Locate the cell with the specified text and output its (X, Y) center coordinate. 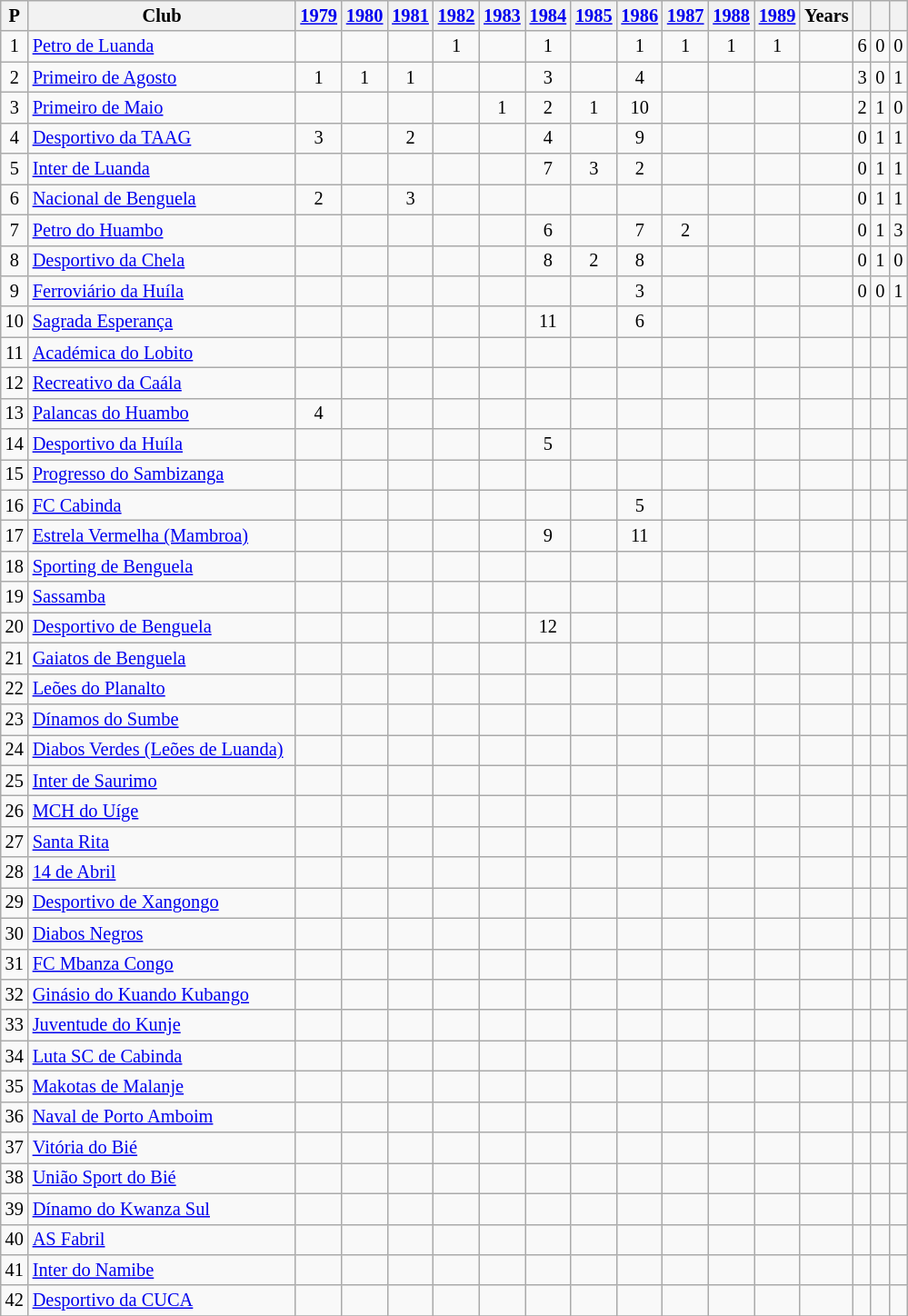
1987 (685, 15)
13 (15, 414)
1989 (777, 15)
39 (15, 1209)
27 (15, 842)
21 (15, 658)
Years (826, 15)
Desportivo da Huíla (162, 444)
22 (15, 689)
Santa Rita (162, 842)
Club (162, 15)
30 (15, 933)
15 (15, 474)
Desportivo da CUCA (162, 1301)
36 (15, 1117)
Sagrada Esperança (162, 322)
42 (15, 1301)
AS Fabril (162, 1240)
26 (15, 811)
Desportivo da TAAG (162, 138)
Vitória do Bié (162, 1148)
Makotas de Malanje (162, 1086)
17 (15, 535)
FC Cabinda (162, 505)
FC Mbanza Congo (162, 964)
Juventude do Kunje (162, 1025)
14 (15, 444)
1985 (594, 15)
Luta SC de Cabinda (162, 1056)
Inter de Saurimo (162, 781)
28 (15, 872)
Estrela Vermelha (Mambroa) (162, 535)
23 (15, 719)
Palancas do Huambo (162, 414)
29 (15, 902)
16 (15, 505)
Inter de Luanda (162, 169)
União Sport do Bié (162, 1178)
Desportivo de Xangongo (162, 902)
24 (15, 750)
Ferroviário da Huíla (162, 291)
Inter do Namibe (162, 1270)
34 (15, 1056)
14 de Abril (162, 872)
Petro do Huambo (162, 230)
Progresso do Sambizanga (162, 474)
1984 (548, 15)
1981 (410, 15)
35 (15, 1086)
Naval de Porto Amboim (162, 1117)
31 (15, 964)
Dínamo do Kwanza Sul (162, 1209)
20 (15, 627)
1979 (318, 15)
Sassamba (162, 597)
Petro de Luanda (162, 46)
Gaiatos de Benguela (162, 658)
33 (15, 1025)
1983 (502, 15)
Ginásio do Kuando Kubango (162, 994)
1986 (640, 15)
Recreativo da Caála (162, 383)
37 (15, 1148)
1988 (731, 15)
19 (15, 597)
41 (15, 1270)
32 (15, 994)
Dínamos do Sumbe (162, 719)
38 (15, 1178)
Primeiro de Agosto (162, 77)
Diabos Verdes (Leões de Luanda) (162, 750)
Primeiro de Maio (162, 107)
25 (15, 781)
P (15, 15)
18 (15, 566)
Desportivo de Benguela (162, 627)
1982 (456, 15)
1980 (364, 15)
MCH do Uíge (162, 811)
Diabos Negros (162, 933)
Nacional de Benguela (162, 199)
Sporting de Benguela (162, 566)
Leões do Planalto (162, 689)
Desportivo da Chela (162, 261)
40 (15, 1240)
Académica do Lobito (162, 353)
